Pinpoint the cell where the given text exists, returning its [x, y] midpoint coordinate. 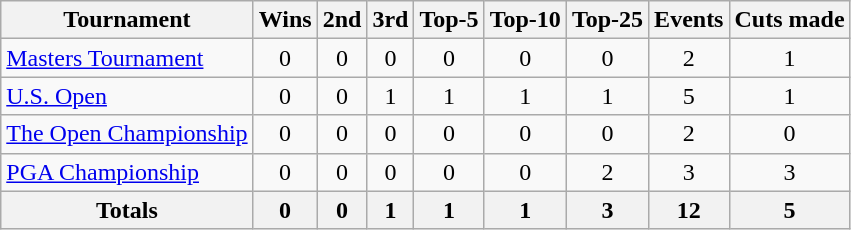
Top-5 [449, 20]
Top-25 [607, 20]
Events [689, 20]
The Open Championship [127, 134]
U.S. Open [127, 96]
PGA Championship [127, 172]
Wins [285, 20]
12 [689, 210]
2nd [342, 20]
Cuts made [790, 20]
Tournament [127, 20]
Top-10 [525, 20]
Masters Tournament [127, 58]
3rd [390, 20]
Totals [127, 210]
